Output the [X, Y] coordinate of the center of the cell containing the given text.  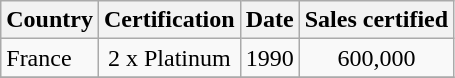
Sales certified [376, 20]
Date [270, 20]
Country [50, 20]
Certification [169, 20]
600,000 [376, 58]
1990 [270, 58]
2 x Platinum [169, 58]
France [50, 58]
